Capture the cell that displays the provided text and extract its [x, y] central coordinate. 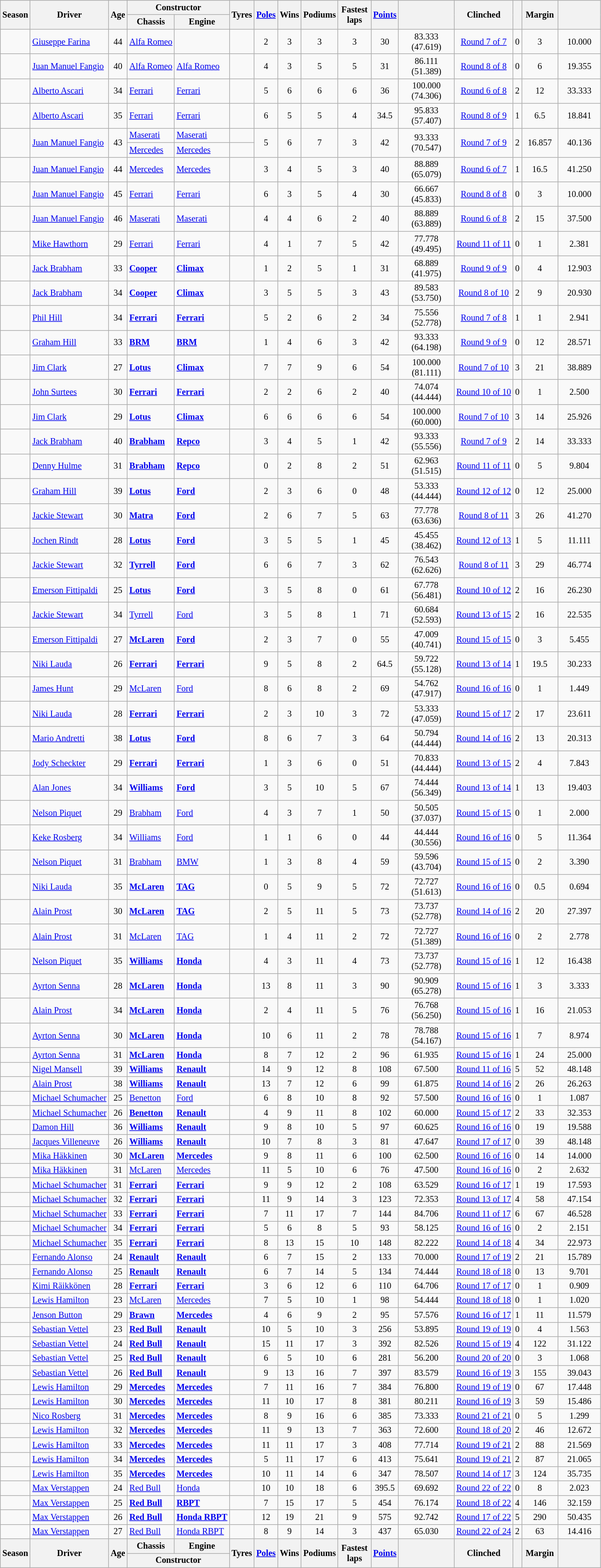
437 [385, 1532]
46.774 [580, 565]
0.909 [580, 1286]
Mike Hawthorn [69, 244]
31.122 [580, 1344]
3.333 [580, 986]
17.448 [580, 1387]
75.556 (52.778) [426, 318]
97 [385, 1127]
76.543 (62.626) [426, 565]
72.353 [426, 1199]
15.486 [580, 1402]
62.500 [426, 1156]
22.535 [580, 614]
88.889 (63.889) [426, 219]
1.449 [580, 689]
Round 21 of 21 [483, 1416]
2.000 [580, 813]
148 [385, 1243]
20 [540, 911]
48 [385, 491]
73.333 [426, 1416]
95.833 (57.407) [426, 116]
Round 7 of 7 [483, 42]
0.694 [580, 887]
363 [385, 1430]
1.087 [580, 1098]
Round 10 of 12 [483, 590]
100 [385, 1156]
93 [385, 1228]
Alan Jones [69, 788]
76.768 (56.250) [426, 1011]
397 [385, 1373]
9.701 [580, 1271]
Round 7 of 8 [483, 318]
32.159 [580, 1503]
5.455 [580, 639]
77.778 (63.636) [426, 516]
290 [540, 1517]
88 [540, 1445]
9.804 [580, 466]
50.505 (37.037) [426, 813]
347 [385, 1474]
281 [385, 1358]
90.909 (65.278) [426, 986]
100.000 (74.306) [426, 91]
59.722 (55.128) [426, 664]
90 [385, 986]
102 [385, 1113]
12.903 [580, 268]
1.563 [580, 1329]
61.875 [426, 1084]
58 [540, 1199]
16.438 [580, 961]
47.500 [426, 1170]
26.263 [580, 1084]
12.672 [580, 1430]
50.435 [580, 1517]
1.299 [580, 1416]
78.507 [426, 1474]
133 [385, 1257]
123 [385, 1199]
20.930 [580, 293]
Nigel Mansell [69, 1069]
65.030 [426, 1532]
80.211 [426, 1402]
83.333 (47.619) [426, 42]
27.397 [580, 911]
110 [385, 1286]
60.625 [426, 1127]
75.641 [426, 1459]
37.500 [580, 219]
0.5 [540, 887]
Matra [151, 516]
Round 17 of 19 [483, 1257]
Mario Andretti [69, 739]
3.390 [580, 862]
60.684 (52.593) [426, 614]
82.222 [426, 1243]
2.500 [580, 392]
52 [540, 1069]
Brawn [151, 1315]
54.762 (47.917) [426, 689]
63.529 [426, 1185]
15.789 [580, 1257]
Round 20 of 20 [483, 1358]
93.333 (64.198) [426, 342]
Giuseppe Farina [69, 42]
53.333 (47.059) [426, 714]
70.833 (44.444) [426, 763]
Jenson Button [69, 1315]
454 [385, 1503]
74.444 (56.349) [426, 788]
395.5 [385, 1488]
67.500 [426, 1069]
17.593 [580, 1185]
Round 18 of 22 [483, 1503]
74.444 [426, 1271]
21.065 [580, 1459]
76.174 [426, 1503]
11.364 [580, 837]
James Hunt [69, 689]
Round 14 of 18 [483, 1243]
14.416 [580, 1532]
381 [385, 1402]
67.778 (56.481) [426, 590]
2.778 [580, 936]
47.647 [426, 1141]
41.250 [580, 170]
28.571 [580, 342]
47.154 [580, 1199]
78 [385, 1035]
Round 11 of 16 [483, 1069]
Round 22 of 22 [483, 1488]
35.735 [580, 1474]
40.136 [580, 142]
30.233 [580, 664]
38.889 [580, 367]
41.270 [580, 516]
34.5 [385, 116]
2.151 [580, 1228]
82.526 [426, 1344]
59.596 (43.704) [426, 862]
408 [385, 1445]
56.200 [426, 1358]
96 [385, 1055]
Round 8 of 10 [483, 293]
93.333 (70.547) [426, 142]
81 [385, 1141]
7.843 [580, 763]
78.788 (54.167) [426, 1035]
Round 11 of 17 [483, 1214]
89.583 (53.750) [426, 293]
16.857 [540, 142]
50 [385, 813]
68.889 (41.975) [426, 268]
93.333 (55.556) [426, 442]
84.706 [426, 1214]
92.742 [426, 1517]
61 [385, 590]
Round 12 of 12 [483, 491]
2.632 [580, 1170]
22.973 [580, 1243]
20.313 [580, 739]
2.023 [580, 1488]
77.778 (49.495) [426, 244]
413 [385, 1459]
74.074 (44.444) [426, 392]
64.706 [426, 1286]
58.125 [426, 1228]
Round 6 of 7 [483, 170]
Round 22 of 24 [483, 1532]
Jody Scheckter [69, 763]
1.068 [580, 1358]
95 [385, 1315]
Jacques Villeneuve [69, 1141]
8.974 [580, 1035]
14.000 [580, 1156]
16.5 [540, 170]
98 [385, 1300]
18 [320, 1488]
2.381 [580, 244]
53.333 (44.444) [426, 491]
53.895 [426, 1329]
Round 15 of 19 [483, 1344]
72.727 (51.389) [426, 936]
Nico Rosberg [69, 1416]
64 [385, 739]
69 [385, 689]
55 [385, 639]
92 [385, 1098]
47.009 (40.741) [426, 639]
144 [385, 1214]
19.355 [580, 66]
69.692 [426, 1488]
62.963 (51.515) [426, 466]
21.569 [580, 1445]
86.111 (51.389) [426, 66]
70.000 [426, 1257]
50.794 (44.444) [426, 739]
134 [385, 1271]
Round 8 of 9 [483, 116]
2.941 [580, 318]
11.579 [580, 1315]
66.667 (45.833) [426, 194]
Round 13 of 17 [483, 1199]
88.889 (65.079) [426, 170]
18.841 [580, 116]
Round 10 of 10 [483, 392]
Damon Hill [69, 1127]
21.053 [580, 1011]
100.000 (81.111) [426, 367]
575 [385, 1517]
384 [385, 1387]
54.444 [426, 1300]
6.5 [540, 116]
46.528 [580, 1214]
Round 14 of 17 [483, 1474]
155 [540, 1373]
87 [540, 1459]
45.455 (38.462) [426, 540]
39.043 [580, 1373]
83.579 [426, 1373]
72.600 [426, 1430]
Round 12 of 13 [483, 540]
146 [540, 1503]
John Surtees [69, 392]
Phil Hill [69, 318]
Jochen Rindt [69, 540]
76.800 [426, 1387]
61.935 [426, 1055]
RBPT [202, 1503]
124 [540, 1474]
25.926 [580, 417]
26.230 [580, 590]
122 [540, 1344]
100.000 (60.000) [426, 417]
60.000 [426, 1113]
Kimi Räikkönen [69, 1286]
62 [385, 565]
57.576 [426, 1315]
71 [385, 614]
Denny Hulme [69, 466]
385 [385, 1416]
44.444 (30.556) [426, 837]
23.611 [580, 714]
Keke Rosberg [69, 837]
Round 18 of 20 [483, 1430]
392 [385, 1344]
256 [385, 1329]
19.588 [580, 1127]
BMW [202, 862]
19.403 [580, 788]
32.353 [580, 1113]
77.714 [426, 1445]
1.020 [580, 1300]
99 [385, 1084]
19.5 [540, 664]
64.5 [385, 664]
57.500 [426, 1098]
11.111 [580, 540]
Round 17 of 22 [483, 1517]
72.727 (51.613) [426, 887]
